Detect which cell encompasses the target text, then output its (x, y) center coordinate. 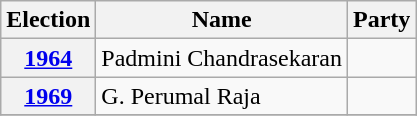
Name (222, 20)
Party (381, 20)
G. Perumal Raja (222, 96)
1964 (48, 58)
1969 (48, 96)
Padmini Chandrasekaran (222, 58)
Election (48, 20)
